Return the (X, Y) coordinate for the center point of the cell that contains the specified text.  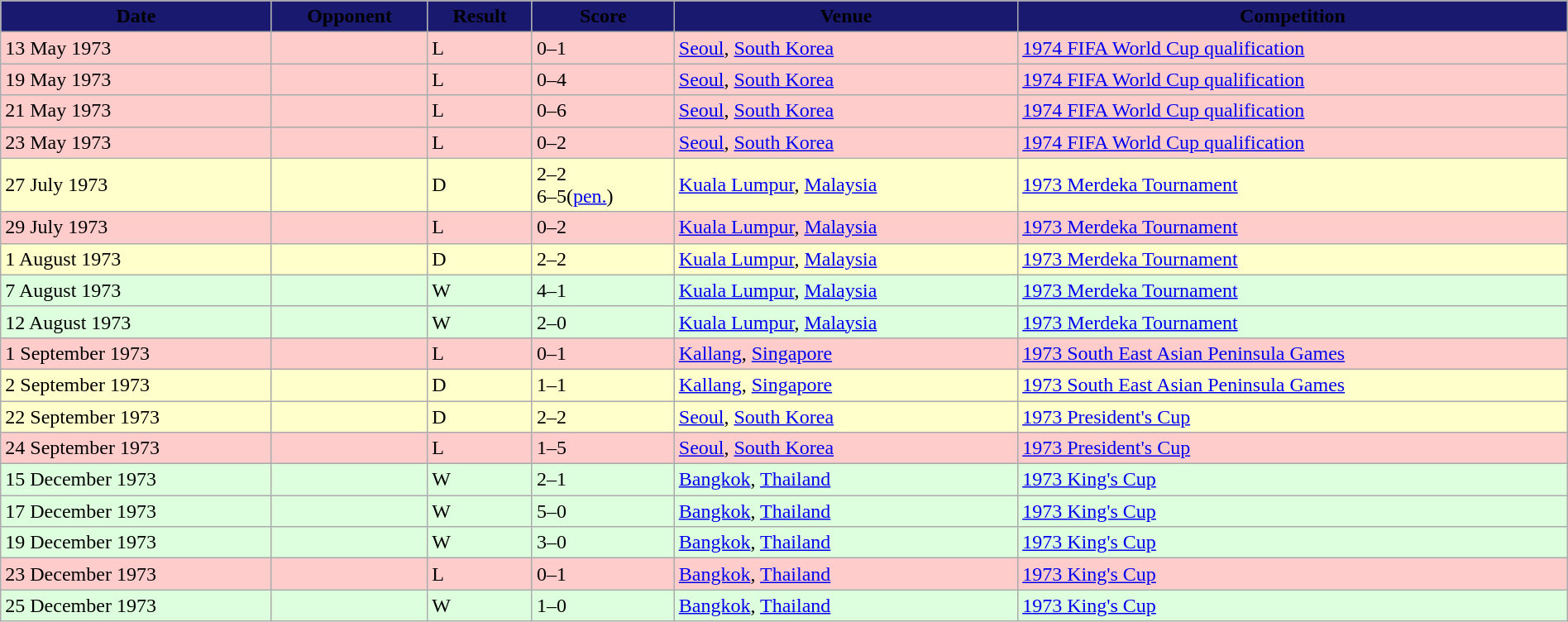
1–5 (603, 448)
Result (480, 17)
2–26–5(pen.) (603, 185)
Competition (1293, 17)
27 July 1973 (136, 185)
1–0 (603, 605)
15 December 1973 (136, 480)
1 September 1973 (136, 353)
29 July 1973 (136, 227)
2–0 (603, 322)
1 August 1973 (136, 259)
12 August 1973 (136, 322)
24 September 1973 (136, 448)
3–0 (603, 543)
5–0 (603, 511)
Date (136, 17)
0–4 (603, 79)
19 May 1973 (136, 79)
22 September 1973 (136, 416)
4–1 (603, 290)
21 May 1973 (136, 111)
Score (603, 17)
2–1 (603, 480)
Venue (845, 17)
2 September 1973 (136, 385)
19 December 1973 (136, 543)
23 May 1973 (136, 142)
25 December 1973 (136, 605)
1–1 (603, 385)
0–6 (603, 111)
Opponent (349, 17)
13 May 1973 (136, 48)
7 August 1973 (136, 290)
17 December 1973 (136, 511)
23 December 1973 (136, 574)
